Detect which cell encompasses the target text, then output its [X, Y] center coordinate. 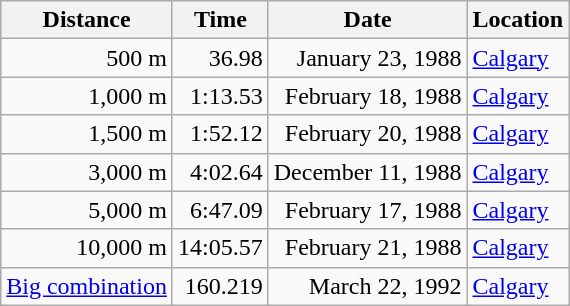
Distance [87, 20]
Location [518, 20]
March 22, 1992 [368, 286]
3,000 m [87, 172]
6:47.09 [220, 210]
January 23, 1988 [368, 58]
February 17, 1988 [368, 210]
Big combination [87, 286]
1:52.12 [220, 134]
February 21, 1988 [368, 248]
5,000 m [87, 210]
500 m [87, 58]
Time [220, 20]
December 11, 1988 [368, 172]
4:02.64 [220, 172]
1,500 m [87, 134]
10,000 m [87, 248]
1,000 m [87, 96]
February 20, 1988 [368, 134]
160.219 [220, 286]
February 18, 1988 [368, 96]
36.98 [220, 58]
14:05.57 [220, 248]
Date [368, 20]
1:13.53 [220, 96]
